Return (X, Y) of the center of cell containing provided text 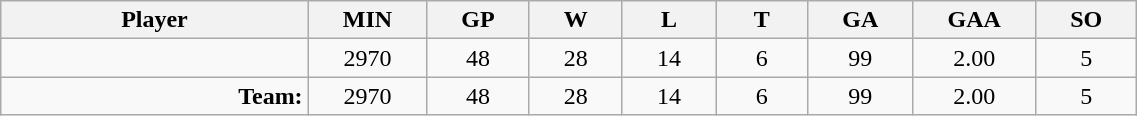
T (762, 20)
Player (154, 20)
L (668, 20)
Team: (154, 96)
MIN (368, 20)
W (576, 20)
GP (478, 20)
SO (1086, 20)
GAA (974, 20)
GA (860, 20)
